Identify which cell holds the provided text, then report its [x, y] central coordinate. 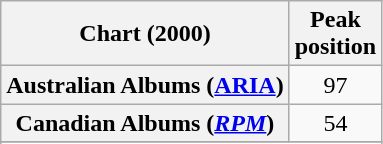
Canadian Albums (RPM) [145, 123]
54 [335, 123]
Australian Albums (ARIA) [145, 85]
Chart (2000) [145, 34]
97 [335, 85]
Peakposition [335, 34]
